Pinpoint the cell where the given text exists, returning its [X, Y] midpoint coordinate. 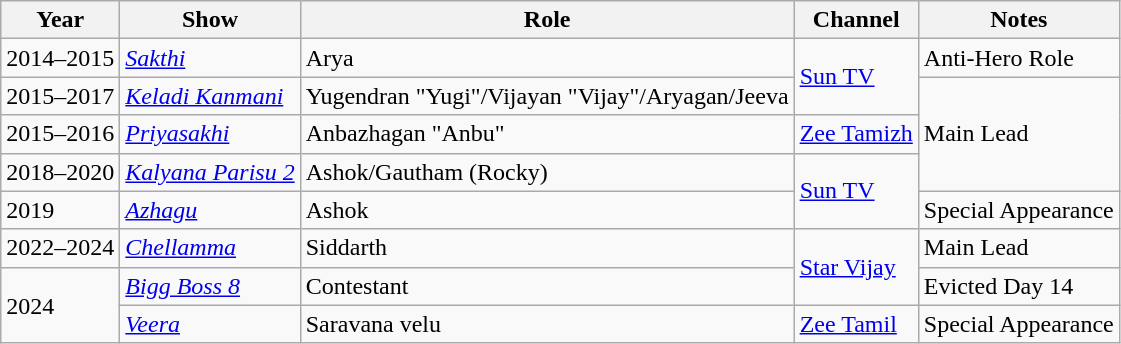
2014–2015 [60, 58]
Veera [210, 324]
2015–2017 [60, 96]
Anti-Hero Role [1018, 58]
Channel [856, 20]
Chellamma [210, 248]
Yugendran "Yugi"/Vijayan "Vijay"/Aryagan/Jeeva [547, 96]
2024 [60, 305]
Evicted Day 14 [1018, 286]
Notes [1018, 20]
Role [547, 20]
Star Vijay [856, 267]
2018–2020 [60, 172]
2019 [60, 210]
Azhagu [210, 210]
Ashok/Gautham (Rocky) [547, 172]
Arya [547, 58]
Siddarth [547, 248]
Bigg Boss 8 [210, 286]
Zee Tamizh [856, 134]
Year [60, 20]
Keladi Kanmani [210, 96]
2015–2016 [60, 134]
Sakthi [210, 58]
Ashok [547, 210]
Contestant [547, 286]
Priyasakhi [210, 134]
2022–2024 [60, 248]
Saravana velu [547, 324]
Show [210, 20]
Zee Tamil [856, 324]
Anbazhagan "Anbu" [547, 134]
Kalyana Parisu 2 [210, 172]
